For the text-containing cell, return its midpoint in [X, Y] coordinate format. 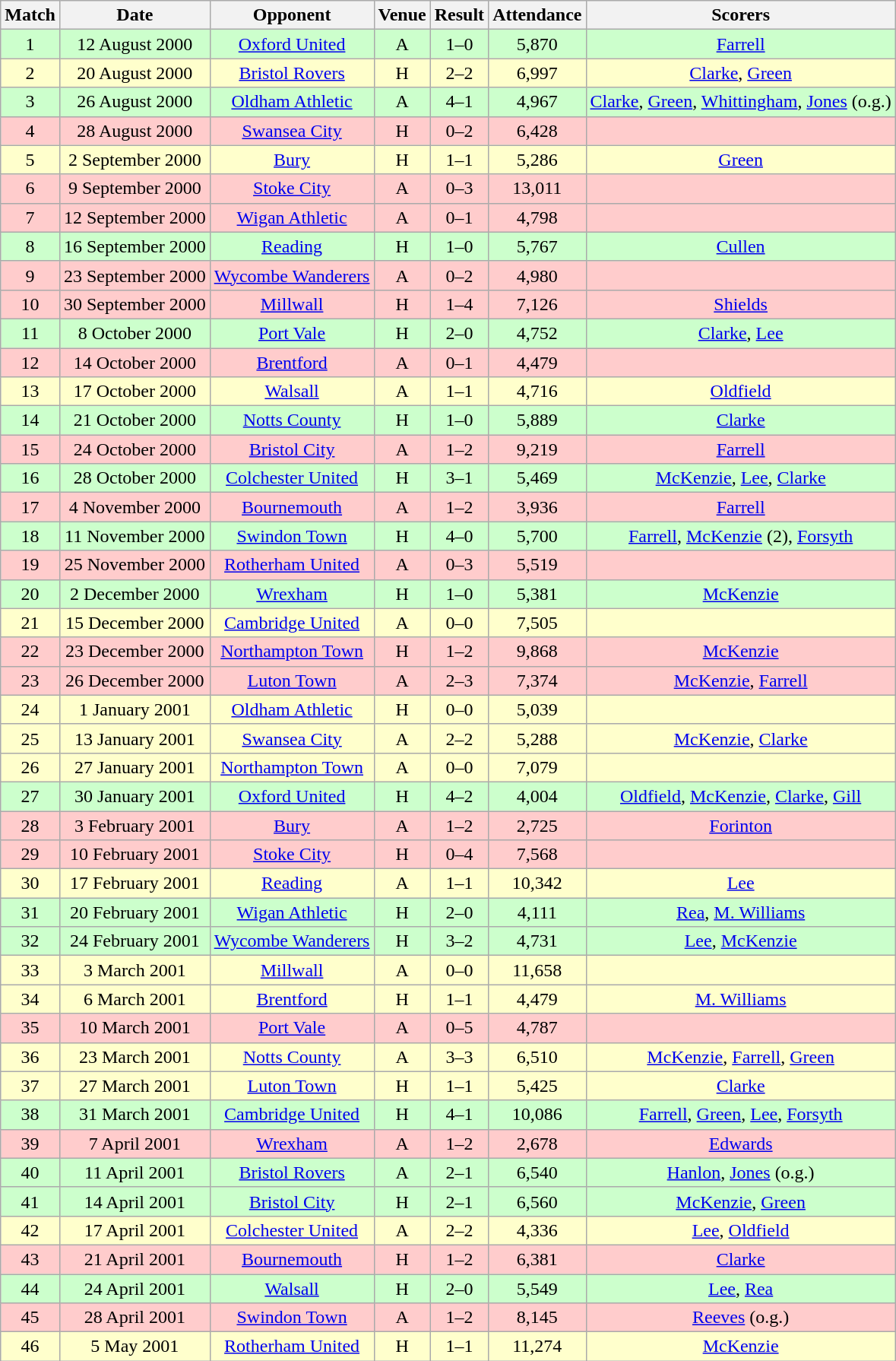
9,868 [537, 652]
14 October 2000 [135, 363]
8 October 2000 [135, 333]
6,428 [537, 131]
3–2 [459, 941]
17 February 2001 [135, 884]
41 [30, 1201]
4 November 2000 [135, 507]
1 January 2001 [135, 709]
20 February 2001 [135, 912]
34 [30, 999]
11 [30, 333]
17 [30, 507]
23 March 2001 [135, 1057]
11 April 2001 [135, 1172]
McKenzie, Lee, Clarke [740, 478]
5,286 [537, 160]
13 [30, 392]
3 [30, 102]
12 August 2000 [135, 44]
21 April 2001 [135, 1259]
17 October 2000 [135, 392]
3 March 2001 [135, 970]
6,540 [537, 1172]
10 March 2001 [135, 1028]
14 April 2001 [135, 1201]
2 December 2000 [135, 594]
11,274 [537, 1347]
21 October 2000 [135, 420]
32 [30, 941]
21 [30, 623]
44 [30, 1289]
6,381 [537, 1259]
5,469 [537, 478]
Attendance [537, 15]
Lee, McKenzie [740, 941]
18 [30, 536]
4,336 [537, 1230]
10,086 [537, 1115]
7,568 [537, 855]
5,700 [537, 536]
31 March 2001 [135, 1115]
3 February 2001 [135, 825]
7,126 [537, 304]
7 April 2001 [135, 1144]
22 [30, 652]
4–2 [459, 796]
5,549 [537, 1289]
12 [30, 363]
7,505 [537, 623]
Green [740, 160]
4 [30, 131]
43 [30, 1259]
Forinton [740, 825]
40 [30, 1172]
38 [30, 1115]
Clarke, Green, Whittingham, Jones (o.g.) [740, 102]
16 [30, 478]
4,004 [537, 796]
Match [30, 15]
4,111 [537, 912]
Farrell, Green, Lee, Forsyth [740, 1115]
Reeves (o.g.) [740, 1318]
6,560 [537, 1201]
6,997 [537, 73]
3–3 [459, 1057]
Oldfield [740, 392]
4,980 [537, 275]
24 [30, 709]
McKenzie, Farrell, Green [740, 1057]
17 April 2001 [135, 1230]
20 [30, 594]
4,731 [537, 941]
8 [30, 246]
31 [30, 912]
26 August 2000 [135, 102]
5,870 [537, 44]
24 April 2001 [135, 1289]
23 December 2000 [135, 652]
36 [30, 1057]
9,219 [537, 449]
5,519 [537, 565]
2 [30, 73]
1 [30, 44]
2 September 2000 [135, 160]
4–0 [459, 536]
McKenzie, Farrell [740, 680]
28 [30, 825]
Shields [740, 304]
25 November 2000 [135, 565]
3–1 [459, 478]
Opponent [292, 15]
Venue [402, 15]
7,374 [537, 680]
2–3 [459, 680]
McKenzie, Green [740, 1201]
0–4 [459, 855]
7,079 [537, 767]
Lee, Rea [740, 1289]
28 October 2000 [135, 478]
5,889 [537, 420]
7 [30, 217]
6 [30, 189]
16 September 2000 [135, 246]
M. Williams [740, 999]
29 [30, 855]
2,725 [537, 825]
15 [30, 449]
Lee, Oldfield [740, 1230]
39 [30, 1144]
4,787 [537, 1028]
10 February 2001 [135, 855]
30 September 2000 [135, 304]
35 [30, 1028]
Result [459, 15]
McKenzie, Clarke [740, 738]
42 [30, 1230]
3,936 [537, 507]
45 [30, 1318]
12 September 2000 [135, 217]
30 [30, 884]
37 [30, 1086]
28 August 2000 [135, 131]
5,381 [537, 594]
Lee [740, 884]
14 [30, 420]
27 [30, 796]
5,767 [537, 246]
5,288 [537, 738]
0–5 [459, 1028]
Farrell, McKenzie (2), Forsyth [740, 536]
26 December 2000 [135, 680]
15 December 2000 [135, 623]
6,510 [537, 1057]
Edwards [740, 1144]
23 September 2000 [135, 275]
10 [30, 304]
Cullen [740, 246]
46 [30, 1347]
4,798 [537, 217]
4,967 [537, 102]
25 [30, 738]
24 February 2001 [135, 941]
10,342 [537, 884]
11 November 2000 [135, 536]
26 [30, 767]
13,011 [537, 189]
1–4 [459, 304]
11,658 [537, 970]
4,716 [537, 392]
23 [30, 680]
Clarke, Lee [740, 333]
4,752 [537, 333]
8,145 [537, 1318]
20 August 2000 [135, 73]
27 March 2001 [135, 1086]
5,039 [537, 709]
9 [30, 275]
Oldfield, McKenzie, Clarke, Gill [740, 796]
Rea, M. Williams [740, 912]
5 [30, 160]
5,425 [537, 1086]
13 January 2001 [135, 738]
30 January 2001 [135, 796]
6 March 2001 [135, 999]
Clarke, Green [740, 73]
Date [135, 15]
19 [30, 565]
Scorers [740, 15]
27 January 2001 [135, 767]
33 [30, 970]
24 October 2000 [135, 449]
28 April 2001 [135, 1318]
2,678 [537, 1144]
5 May 2001 [135, 1347]
9 September 2000 [135, 189]
Hanlon, Jones (o.g.) [740, 1172]
